Scan for the cell matching the given text and deliver its [X, Y] coordinate at center. 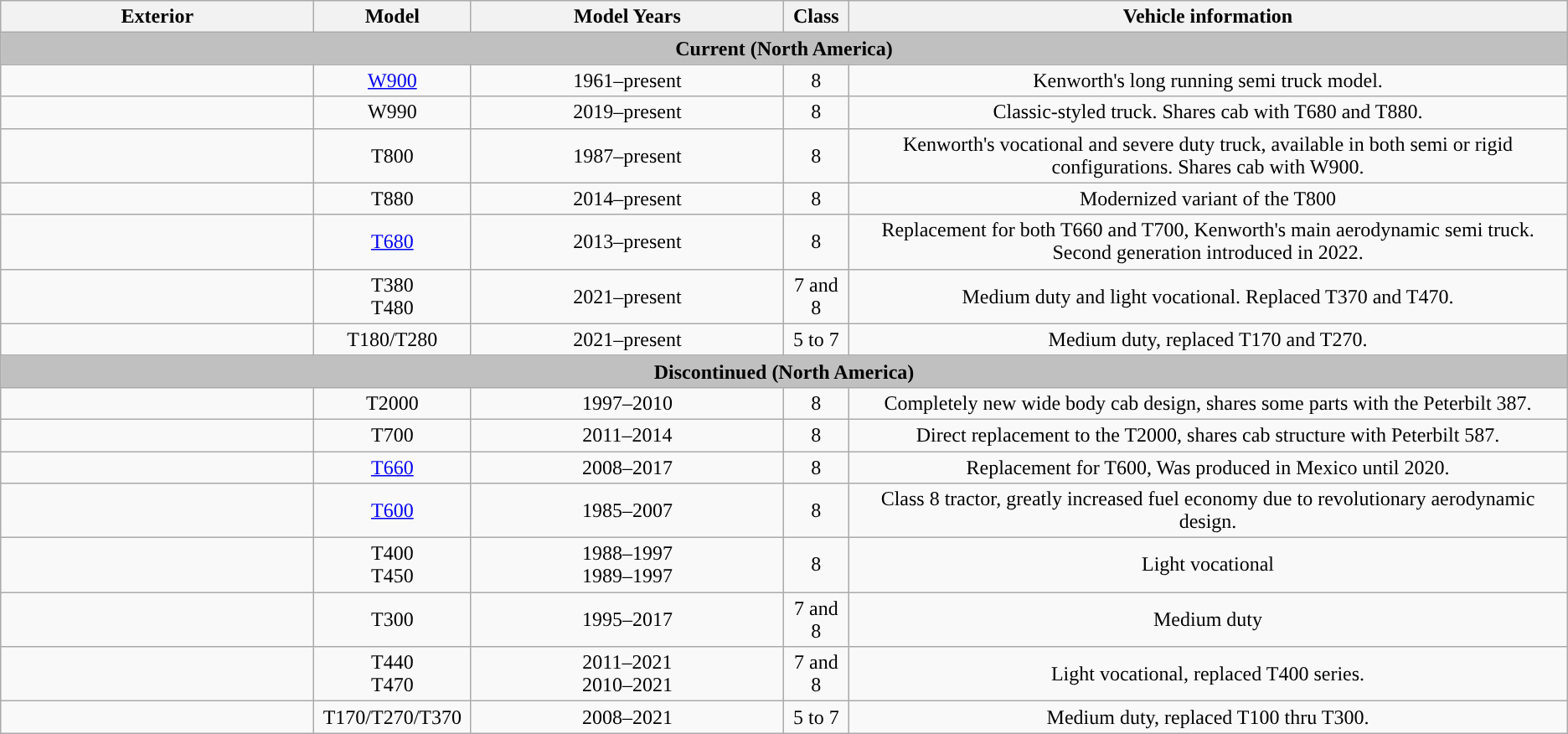
W990 [392, 112]
1961–present [627, 80]
Class 8 tractor, greatly increased fuel economy due to revolutionary aerodynamic design. [1208, 511]
Class [816, 17]
2019–present [627, 112]
T660 [392, 467]
Medium duty, replaced T100 thru T300. [1208, 717]
W900 [392, 80]
2011–20212010–2021 [627, 674]
Discontinued (North America) [784, 371]
T600 [392, 511]
Current (North America) [784, 49]
T400T450 [392, 565]
T300 [392, 620]
1995–2017 [627, 620]
Kenworth's long running semi truck model. [1208, 80]
T800 [392, 156]
Direct replacement to the T2000, shares cab structure with Peterbilt 587. [1208, 435]
Medium duty [1208, 620]
Replacement for T600, Was produced in Mexico until 2020. [1208, 467]
Medium duty and light vocational. Replaced T370 and T470. [1208, 297]
1985–2007 [627, 511]
1997–2010 [627, 403]
2011–2014 [627, 435]
2013–present [627, 241]
Exterior [157, 17]
Model Years [627, 17]
2008–2021 [627, 717]
T680 [392, 241]
T2000 [392, 403]
2008–2017 [627, 467]
Completely new wide body cab design, shares some parts with the Peterbilt 387. [1208, 403]
Modernized variant of the T800 [1208, 199]
T170/T270/T370 [392, 717]
Replacement for both T660 and T700, Kenworth's main aerodynamic semi truck. Second generation introduced in 2022. [1208, 241]
T180/T280 [392, 339]
Light vocational [1208, 565]
Classic-styled truck. Shares cab with T680 and T880. [1208, 112]
Light vocational, replaced T400 series. [1208, 674]
T380T480 [392, 297]
1987–present [627, 156]
Medium duty, replaced T170 and T270. [1208, 339]
1988–19971989–1997 [627, 565]
Model [392, 17]
Kenworth's vocational and severe duty truck, available in both semi or rigid configurations. Shares cab with W900. [1208, 156]
T700 [392, 435]
2014–present [627, 199]
T880 [392, 199]
T440T470 [392, 674]
Vehicle information [1208, 17]
